Pinpoint the cell where the given text exists, returning its (X, Y) midpoint coordinate. 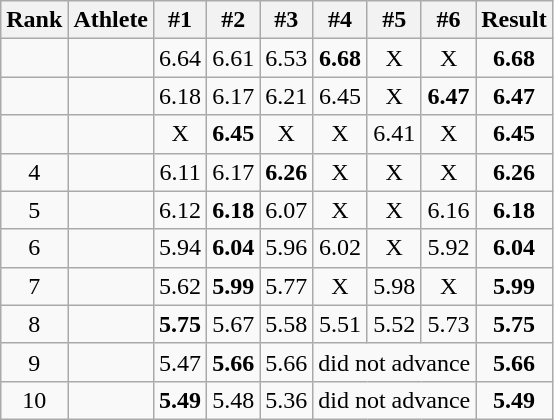
5.58 (286, 324)
5.48 (234, 400)
Result (514, 20)
10 (34, 400)
5.98 (394, 286)
6 (34, 248)
5.36 (286, 400)
8 (34, 324)
6.16 (448, 210)
6.02 (340, 248)
6.64 (180, 58)
5.52 (394, 324)
5.94 (180, 248)
6.21 (286, 96)
Athlete (111, 20)
5.67 (234, 324)
5.62 (180, 286)
6.12 (180, 210)
#6 (448, 20)
7 (34, 286)
5.92 (448, 248)
6.41 (394, 134)
5.96 (286, 248)
5.51 (340, 324)
4 (34, 172)
6.61 (234, 58)
#2 (234, 20)
#1 (180, 20)
5.47 (180, 362)
#4 (340, 20)
5 (34, 210)
6.07 (286, 210)
9 (34, 362)
6.53 (286, 58)
Rank (34, 20)
5.77 (286, 286)
#3 (286, 20)
5.73 (448, 324)
#5 (394, 20)
6.11 (180, 172)
